Capture the cell that displays the provided text and extract its [x, y] central coordinate. 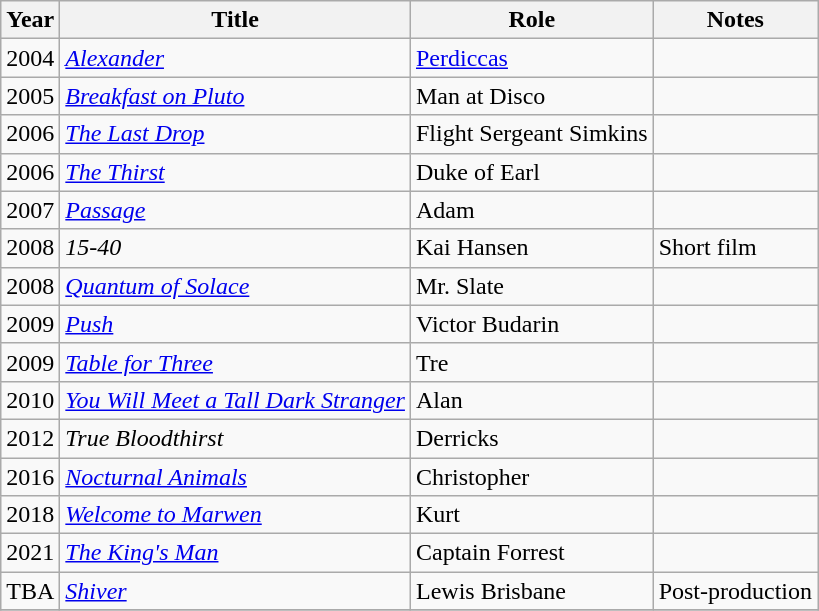
Alexander [236, 58]
Quantum of Solace [236, 286]
2004 [30, 58]
Duke of Earl [532, 172]
2007 [30, 210]
Role [532, 20]
2018 [30, 515]
Push [236, 324]
2021 [30, 553]
Mr. Slate [532, 286]
The Thirst [236, 172]
Kurt [532, 515]
Shiver [236, 591]
2016 [30, 477]
The Last Drop [236, 134]
Passage [236, 210]
Year [30, 20]
Table for Three [236, 362]
15-40 [236, 248]
Tre [532, 362]
Alan [532, 400]
TBA [30, 591]
Title [236, 20]
Perdiccas [532, 58]
Breakfast on Pluto [236, 96]
2010 [30, 400]
Nocturnal Animals [236, 477]
Christopher [532, 477]
Post-production [735, 591]
Derricks [532, 438]
Victor Budarin [532, 324]
Flight Sergeant Simkins [532, 134]
Notes [735, 20]
2005 [30, 96]
You Will Meet a Tall Dark Stranger [236, 400]
Lewis Brisbane [532, 591]
Man at Disco [532, 96]
The King's Man [236, 553]
Short film [735, 248]
Adam [532, 210]
Kai Hansen [532, 248]
2012 [30, 438]
Welcome to Marwen [236, 515]
True Bloodthirst [236, 438]
Captain Forrest [532, 553]
